From the cell containing the given text, extract its center point as [x, y] coordinate. 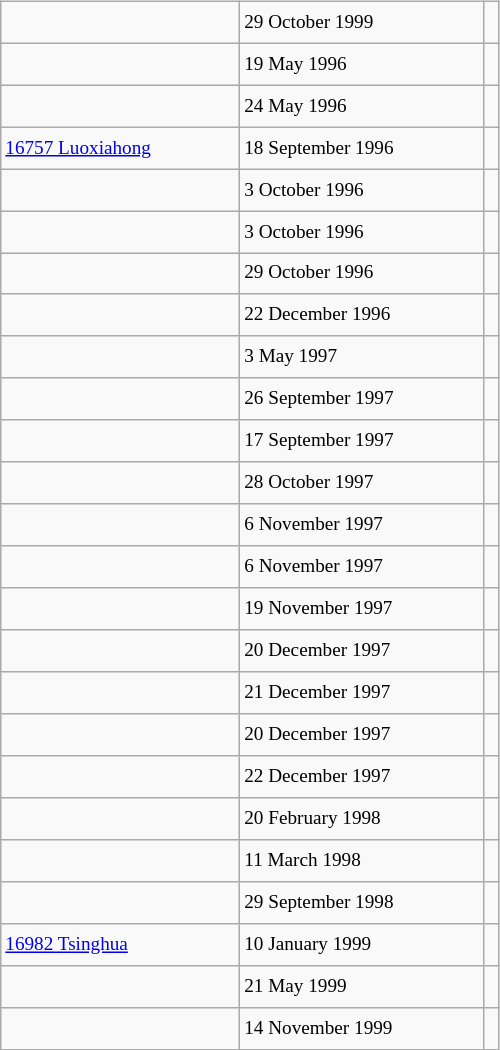
17 September 1997 [362, 441]
20 February 1998 [362, 819]
22 December 1996 [362, 315]
10 January 1999 [362, 944]
21 December 1997 [362, 693]
29 October 1999 [362, 22]
19 November 1997 [362, 609]
21 May 1999 [362, 986]
22 December 1997 [362, 777]
19 May 1996 [362, 64]
16982 Tsinghua [120, 944]
3 May 1997 [362, 357]
26 September 1997 [362, 399]
24 May 1996 [362, 106]
29 September 1998 [362, 902]
14 November 1999 [362, 1028]
16757 Luoxiahong [120, 148]
28 October 1997 [362, 483]
18 September 1996 [362, 148]
29 October 1996 [362, 274]
11 March 1998 [362, 861]
